From the cell containing the given text, extract its center point as [X, Y] coordinate. 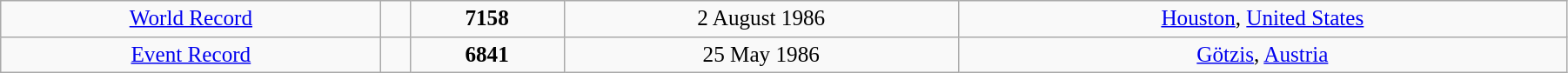
6841 [487, 55]
25 May 1986 [761, 55]
Houston, United States [1262, 19]
7158 [487, 19]
Event Record [191, 55]
2 August 1986 [761, 19]
Götzis, Austria [1262, 55]
World Record [191, 19]
